Locate the cell with the specified text and output its [x, y] center coordinate. 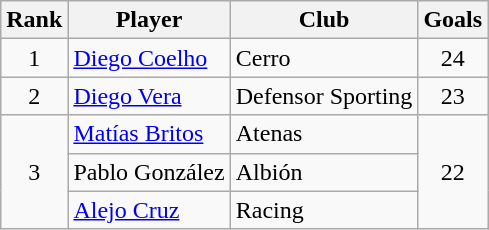
23 [453, 96]
Rank [34, 20]
1 [34, 58]
Alejo Cruz [149, 210]
Atenas [324, 134]
Pablo González [149, 172]
Albión [324, 172]
Cerro [324, 58]
Diego Coelho [149, 58]
3 [34, 172]
Matías Britos [149, 134]
22 [453, 172]
Player [149, 20]
24 [453, 58]
Goals [453, 20]
Racing [324, 210]
Club [324, 20]
Diego Vera [149, 96]
2 [34, 96]
Defensor Sporting [324, 96]
